Scan for the cell matching the given text and deliver its (X, Y) coordinate at center. 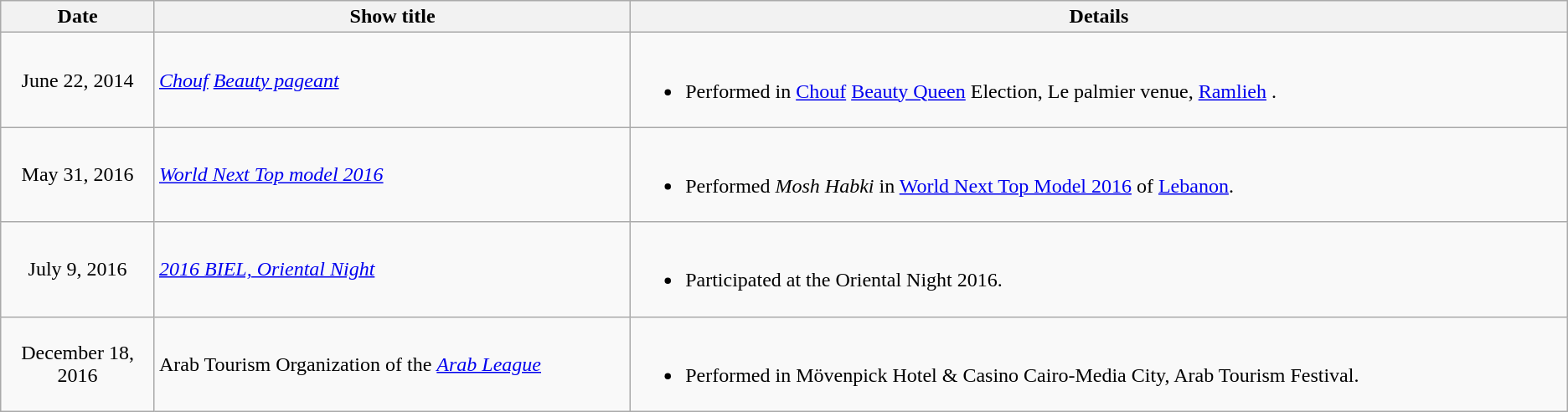
Performed in Mövenpick Hotel & Casino Cairo-Media City, Arab Tourism Festival. (1099, 363)
Date (78, 17)
Show title (392, 17)
June 22, 2014 (78, 80)
World Next Top model 2016 (392, 174)
Details (1099, 17)
December 18, 2016 (78, 363)
Participated at the Oriental Night 2016. (1099, 270)
Performed Mosh Habki in World Next Top Model 2016 of Lebanon. (1099, 174)
Chouf Beauty pageant (392, 80)
July 9, 2016 (78, 270)
Performed in Chouf Beauty Queen Election, Le palmier venue, Ramlieh . (1099, 80)
Arab Tourism Organization of the Arab League (392, 363)
2016 BIEL, Oriental Night (392, 270)
May 31, 2016 (78, 174)
